Locate the cell with the specified text and output its [x, y] center coordinate. 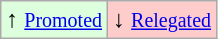
↓ Relegated [162, 20]
↑ Promoted [54, 20]
